Scan for the cell matching the given text and deliver its [X, Y] coordinate at center. 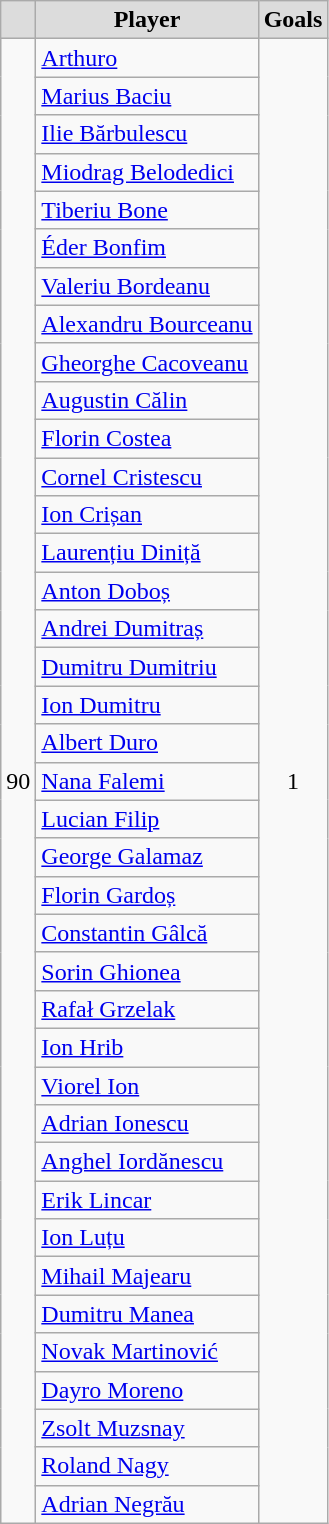
Ion Luțu [147, 1238]
Florin Gardoș [147, 895]
Albert Duro [147, 743]
George Galamaz [147, 857]
Player [147, 20]
Constantin Gâlcă [147, 933]
Dumitru Dumitriu [147, 667]
Anton Doboș [147, 591]
Adrian Ionescu [147, 1124]
Anghel Iordănescu [147, 1162]
Zsolt Muzsnay [147, 1428]
1 [293, 781]
Sorin Ghionea [147, 971]
Éder Bonfim [147, 248]
Dayro Moreno [147, 1390]
Roland Nagy [147, 1466]
Lucian Filip [147, 819]
Viorel Ion [147, 1085]
Dumitru Manea [147, 1314]
Gheorghe Cacoveanu [147, 362]
Ion Hrib [147, 1047]
Alexandru Bourceanu [147, 324]
Miodrag Belodedici [147, 172]
Cornel Cristescu [147, 477]
Novak Martinović [147, 1352]
Goals [293, 20]
Tiberiu Bone [147, 210]
Rafał Grzelak [147, 1009]
Adrian Negrău [147, 1504]
Augustin Călin [147, 400]
Laurențiu Diniță [147, 553]
Ion Dumitru [147, 705]
Mihail Majearu [147, 1276]
Florin Costea [147, 438]
Valeriu Bordeanu [147, 286]
Arthuro [147, 58]
Nana Falemi [147, 781]
90 [18, 781]
Ilie Bărbulescu [147, 134]
Marius Baciu [147, 96]
Erik Lincar [147, 1200]
Andrei Dumitraș [147, 629]
Ion Crișan [147, 515]
